Return (x, y) of the center of cell containing provided text 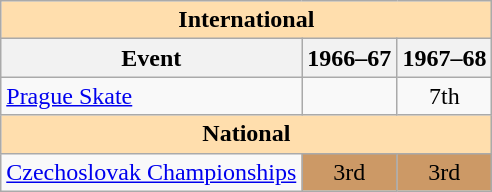
National (246, 134)
7th (444, 96)
1966–67 (350, 58)
International (246, 20)
Event (152, 58)
Czechoslovak Championships (152, 172)
1967–68 (444, 58)
Prague Skate (152, 96)
